Find where the given text appears and provide that cell's center as (X, Y) coordinate. 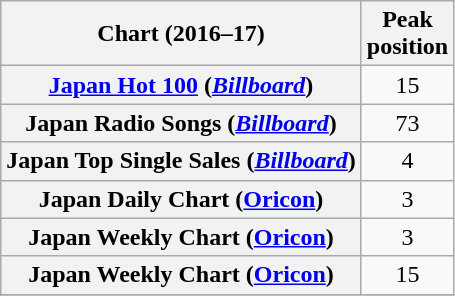
73 (407, 123)
Japan Hot 100 (Billboard) (182, 85)
4 (407, 161)
Peakposition (407, 34)
Japan Radio Songs (Billboard) (182, 123)
Chart (2016–17) (182, 34)
Japan Top Single Sales (Billboard) (182, 161)
Japan Daily Chart (Oricon) (182, 199)
